Identify which cell holds the provided text, then report its [x, y] central coordinate. 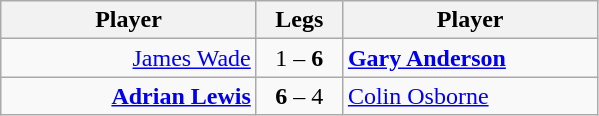
Legs [299, 20]
Adrian Lewis [129, 96]
1 – 6 [299, 58]
Colin Osborne [470, 96]
James Wade [129, 58]
Gary Anderson [470, 58]
6 – 4 [299, 96]
